Detect which cell encompasses the target text, then output its (x, y) center coordinate. 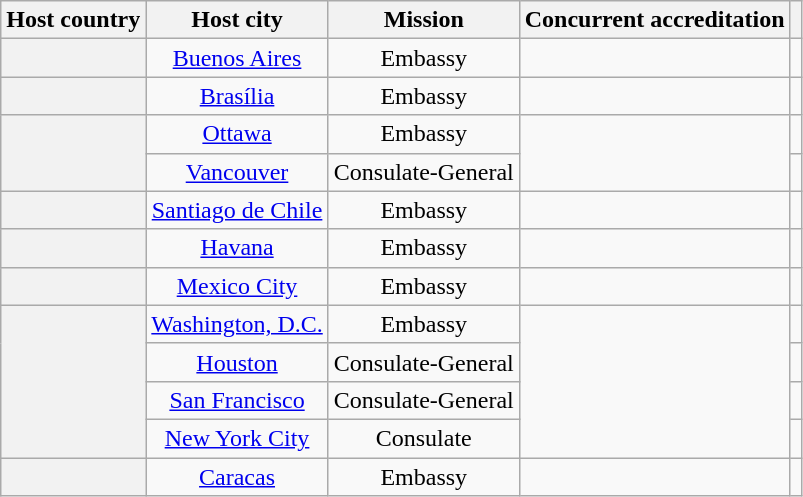
San Francisco (237, 400)
Houston (237, 362)
Host country (74, 20)
Brasília (237, 96)
Vancouver (237, 172)
Concurrent accreditation (654, 20)
Mission (424, 20)
Santiago de Chile (237, 210)
Consulate (424, 438)
Washington, D.C. (237, 324)
Ottawa (237, 134)
Buenos Aires (237, 58)
Caracas (237, 477)
Mexico City (237, 286)
New York City (237, 438)
Host city (237, 20)
Havana (237, 248)
